Locate the cell with the specified text and output its [x, y] center coordinate. 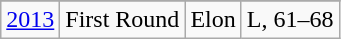
Elon [213, 20]
L, 61–68 [290, 20]
First Round [122, 20]
2013 [30, 20]
